Determine the [x, y] coordinate at the center of the cell enclosing the given text.  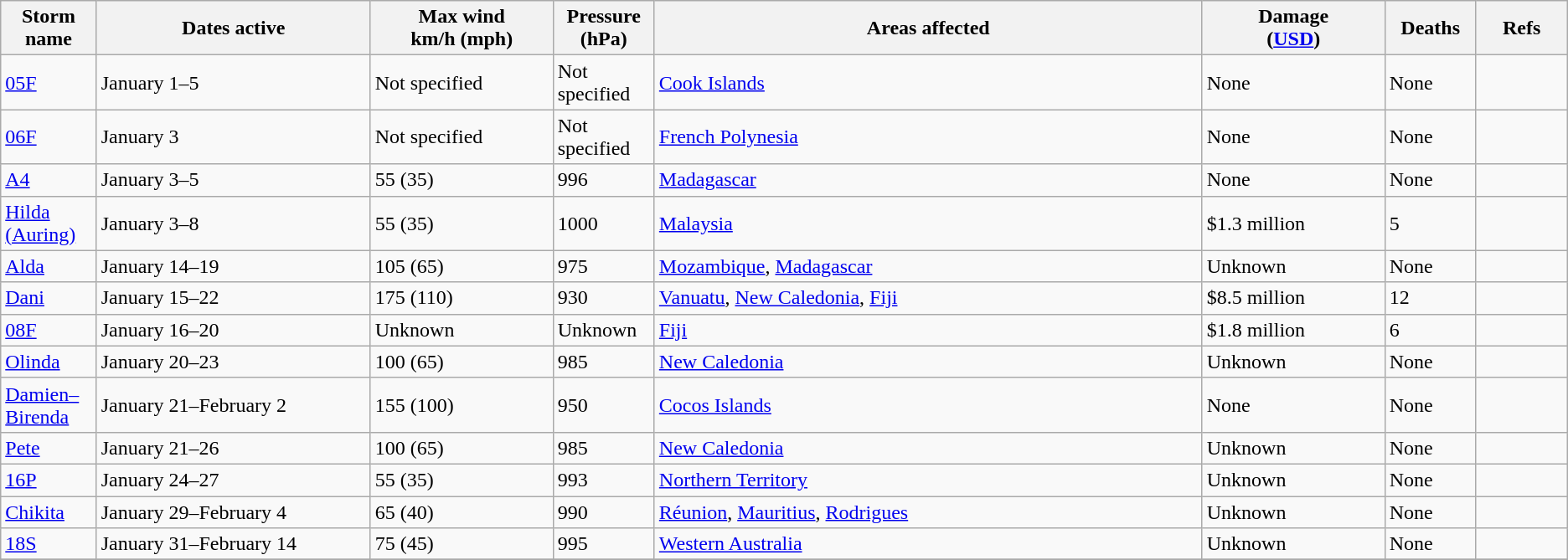
January 16–20 [233, 330]
January 3 [233, 137]
$8.5 million [1293, 298]
Damien–Birenda [49, 405]
995 [603, 544]
975 [603, 266]
Areas affected [928, 28]
175 (110) [462, 298]
$1.3 million [1293, 223]
January 21–26 [233, 448]
Deaths [1431, 28]
Western Australia [928, 544]
18S [49, 544]
16P [49, 480]
Pete [49, 448]
993 [603, 480]
January 1–5 [233, 82]
French Polynesia [928, 137]
930 [603, 298]
Mozambique, Madagascar [928, 266]
January 21–February 2 [233, 405]
January 14–19 [233, 266]
155 (100) [462, 405]
Dates active [233, 28]
January 3–8 [233, 223]
Cocos Islands [928, 405]
990 [603, 511]
A4 [49, 180]
Refs [1521, 28]
January 31–February 14 [233, 544]
Hilda (Auring) [49, 223]
January 3–5 [233, 180]
105 (65) [462, 266]
Madagascar [928, 180]
950 [603, 405]
Damage(USD) [1293, 28]
Northern Territory [928, 480]
Pressure(hPa) [603, 28]
5 [1431, 223]
Alda [49, 266]
January 29–February 4 [233, 511]
Réunion, Mauritius, Rodrigues [928, 511]
Olinda [49, 362]
65 (40) [462, 511]
January 15–22 [233, 298]
Vanuatu, New Caledonia, Fiji [928, 298]
Dani [49, 298]
Max windkm/h (mph) [462, 28]
996 [603, 180]
12 [1431, 298]
Fiji [928, 330]
05F [49, 82]
Malaysia [928, 223]
1000 [603, 223]
Cook Islands [928, 82]
06F [49, 137]
08F [49, 330]
Chikita [49, 511]
$1.8 million [1293, 330]
75 (45) [462, 544]
Storm name [49, 28]
January 24–27 [233, 480]
January 20–23 [233, 362]
6 [1431, 330]
